From the cell containing the given text, extract its center point as (X, Y) coordinate. 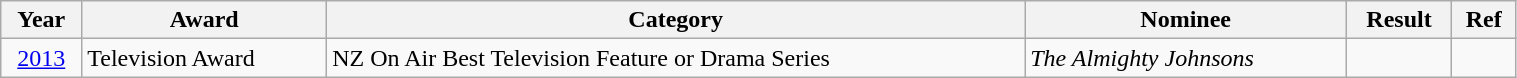
NZ On Air Best Television Feature or Drama Series (676, 58)
Year (42, 20)
The Almighty Johnsons (1186, 58)
Nominee (1186, 20)
Category (676, 20)
Award (204, 20)
Ref (1484, 20)
2013 (42, 58)
Television Award (204, 58)
Result (1400, 20)
